Return the (X, Y) coordinate for the center point of the cell that contains the specified text.  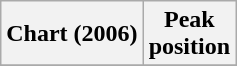
Chart (2006) (72, 34)
Peakposition (189, 34)
